Extract the [x, y] coordinate from the center of the cell holding the provided text.  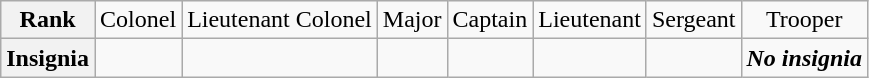
Trooper [804, 20]
Lieutenant [590, 20]
Lieutenant Colonel [280, 20]
Captain [490, 20]
No insignia [804, 58]
Insignia [48, 58]
Colonel [138, 20]
Sergeant [694, 20]
Rank [48, 20]
Major [412, 20]
